Pinpoint the cell where the given text exists, returning its [x, y] midpoint coordinate. 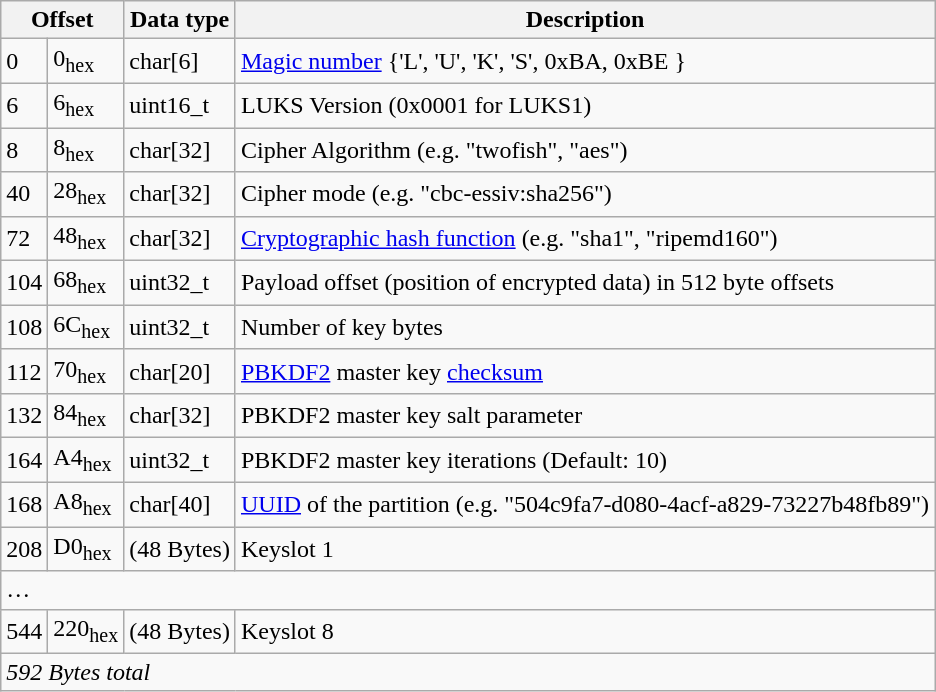
592 Bytes total [468, 672]
D0hex [86, 549]
112 [24, 371]
char[40] [180, 504]
Number of key bytes [584, 327]
70hex [86, 371]
Data type [180, 20]
68hex [86, 283]
Description [584, 20]
40 [24, 194]
Cipher Algorithm (e.g. "twofish", "aes") [584, 150]
A8hex [86, 504]
8 [24, 150]
PBKDF2 master key iterations (Default: 10) [584, 460]
220hex [86, 631]
… [468, 590]
104 [24, 283]
LUKS Version (0x0001 for LUKS1) [584, 105]
0 [24, 61]
PBKDF2 master key salt parameter [584, 416]
char[6] [180, 61]
6 [24, 105]
208 [24, 549]
0hex [86, 61]
A4hex [86, 460]
132 [24, 416]
6Chex [86, 327]
Magic number {'L', 'U', 'K', 'S', 0xBA, 0xBE } [584, 61]
uint16_t [180, 105]
6hex [86, 105]
48hex [86, 238]
168 [24, 504]
84hex [86, 416]
72 [24, 238]
Cryptographic hash function (e.g. "sha1", "ripemd160") [584, 238]
28hex [86, 194]
164 [24, 460]
Keyslot 8 [584, 631]
UUID of the partition (e.g. "504c9fa7-d080-4acf-a829-73227b48fb89") [584, 504]
Keyslot 1 [584, 549]
Cipher mode (e.g. "cbc-essiv:sha256") [584, 194]
544 [24, 631]
Offset [62, 20]
8hex [86, 150]
Payload offset (position of encrypted data) in 512 byte offsets [584, 283]
108 [24, 327]
PBKDF2 master key checksum [584, 371]
char[20] [180, 371]
